Detect which cell encompasses the target text, then output its [x, y] center coordinate. 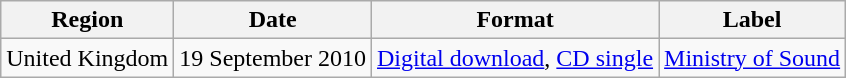
Date [273, 20]
Label [752, 20]
19 September 2010 [273, 58]
Ministry of Sound [752, 58]
Region [88, 20]
Digital download, CD single [516, 58]
Format [516, 20]
United Kingdom [88, 58]
